Return [X, Y] of the center of cell containing provided text 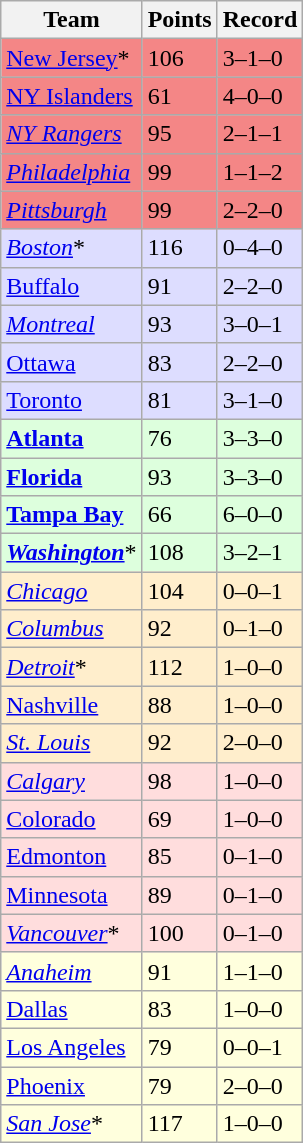
4–0–0 [260, 96]
Edmonton [72, 857]
85 [180, 857]
Colorado [72, 819]
Buffalo [72, 286]
Anaheim [72, 971]
106 [180, 58]
Record [260, 20]
117 [180, 1124]
St. Louis [72, 743]
100 [180, 933]
104 [180, 591]
Detroit* [72, 667]
Philadelphia [72, 172]
88 [180, 705]
Ottawa [72, 362]
Dallas [72, 1009]
Phoenix [72, 1085]
NY Rangers [72, 134]
61 [180, 96]
95 [180, 134]
New Jersey* [72, 58]
112 [180, 667]
Los Angeles [72, 1047]
NY Islanders [72, 96]
76 [180, 438]
98 [180, 781]
Points [180, 20]
Toronto [72, 400]
Columbus [72, 629]
3–0–1 [260, 324]
San Jose* [72, 1124]
Montreal [72, 324]
66 [180, 515]
Team [72, 20]
Florida [72, 477]
Minnesota [72, 895]
89 [180, 895]
Chicago [72, 591]
Atlanta [72, 438]
Washington* [72, 553]
Pittsburgh [72, 210]
116 [180, 248]
81 [180, 400]
Calgary [72, 781]
Tampa Bay [72, 515]
69 [180, 819]
Boston* [72, 248]
2–1–1 [260, 134]
1–1–2 [260, 172]
108 [180, 553]
Vancouver* [72, 933]
0–4–0 [260, 248]
1–1–0 [260, 971]
6–0–0 [260, 515]
3–2–1 [260, 553]
Nashville [72, 705]
